Find where the given text appears and provide that cell's center as [x, y] coordinate. 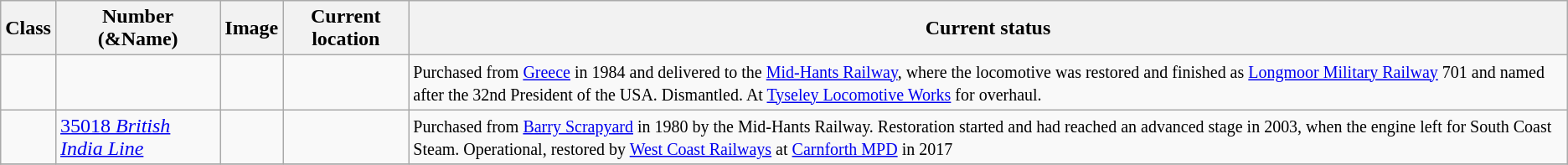
35018 British India Line [137, 137]
Number (&Name) [137, 28]
Current status [988, 28]
Image [251, 28]
Class [28, 28]
Current location [346, 28]
